Capture the cell that displays the provided text and extract its (X, Y) central coordinate. 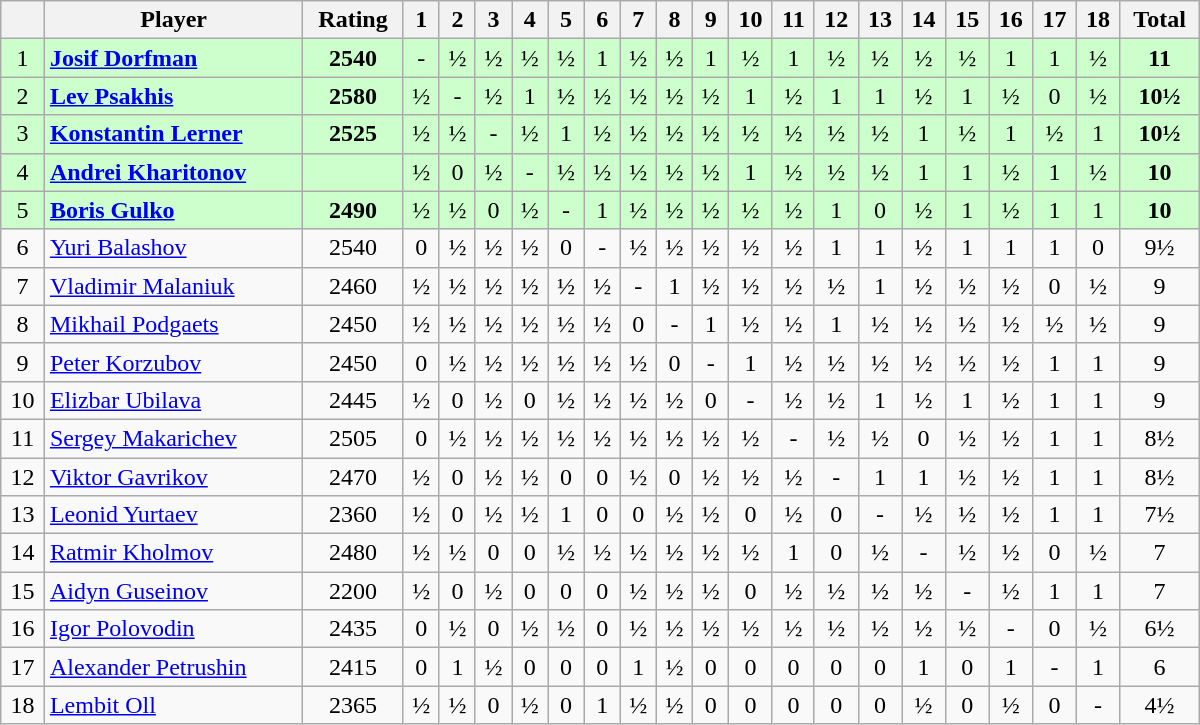
Josif Dorfman (174, 58)
Boris Gulko (174, 210)
4½ (1160, 705)
9½ (1160, 248)
Elizbar Ubilava (174, 400)
6½ (1160, 629)
Lembit Oll (174, 705)
2480 (353, 553)
2200 (353, 591)
Vladimir Malaniuk (174, 286)
2360 (353, 515)
Rating (353, 20)
Leonid Yurtaev (174, 515)
Yuri Balashov (174, 248)
Viktor Gavrikov (174, 477)
Total (1160, 20)
Mikhail Podgaets (174, 324)
2470 (353, 477)
2490 (353, 210)
2505 (353, 438)
Ratmir Kholmov (174, 553)
Lev Psakhis (174, 96)
Andrei Kharitonov (174, 172)
2435 (353, 629)
2365 (353, 705)
Peter Korzubov (174, 362)
7½ (1160, 515)
2460 (353, 286)
Alexander Petrushin (174, 667)
2580 (353, 96)
Aidyn Guseinov (174, 591)
2525 (353, 134)
Sergey Makarichev (174, 438)
Konstantin Lerner (174, 134)
Player (174, 20)
2445 (353, 400)
Igor Polovodin (174, 629)
2415 (353, 667)
